Locate the cell with the specified text and output its [X, Y] center coordinate. 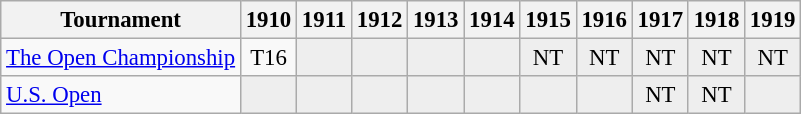
1916 [604, 20]
1917 [660, 20]
T16 [268, 58]
1919 [773, 20]
1913 [436, 20]
1918 [716, 20]
U.S. Open [121, 95]
1912 [379, 20]
Tournament [121, 20]
The Open Championship [121, 58]
1911 [324, 20]
1914 [492, 20]
1910 [268, 20]
1915 [548, 20]
